Identify which cell holds the provided text, then report its (x, y) central coordinate. 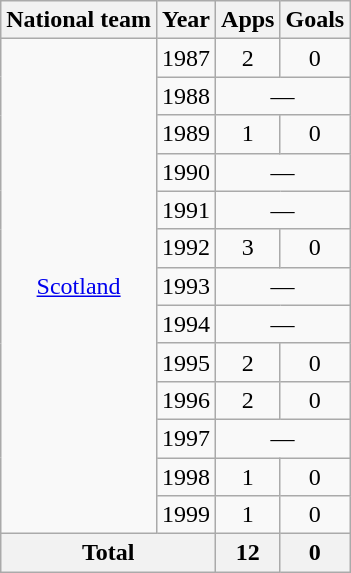
1996 (186, 400)
Total (108, 553)
1989 (186, 134)
Goals (315, 20)
1998 (186, 477)
1994 (186, 324)
Year (186, 20)
1987 (186, 58)
1993 (186, 286)
12 (248, 553)
1992 (186, 248)
1995 (186, 362)
Scotland (79, 286)
1988 (186, 96)
1991 (186, 210)
Apps (248, 20)
1990 (186, 172)
3 (248, 248)
National team (79, 20)
1999 (186, 515)
1997 (186, 438)
